Search for the cell housing the specified text and yield its [X, Y] center coordinate. 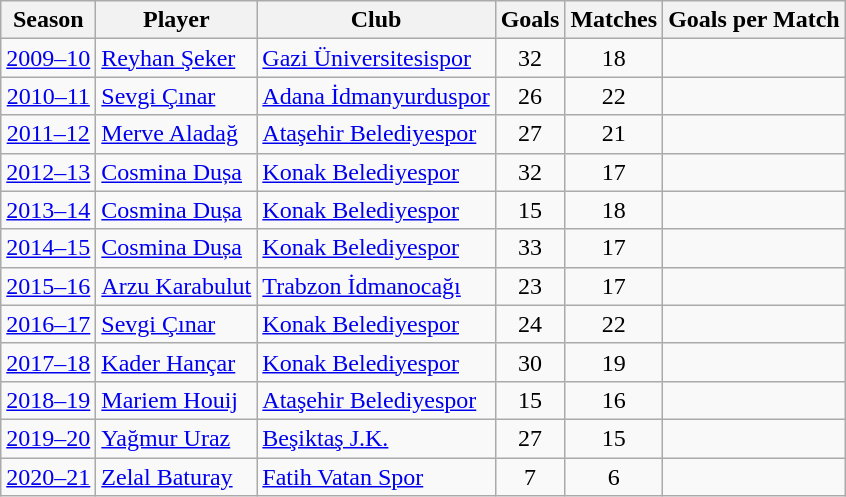
Yağmur Uraz [176, 438]
Season [48, 20]
33 [530, 248]
Kader Hançar [176, 362]
26 [530, 96]
Player [176, 20]
Zelal Baturay [176, 477]
2017–18 [48, 362]
2016–17 [48, 324]
2019–20 [48, 438]
Merve Aladağ [176, 134]
24 [530, 324]
Adana İdmanyurduspor [376, 96]
Trabzon İdmanocağı [376, 286]
Gazi Üniversitesispor [376, 58]
Beşiktaş J.K. [376, 438]
Reyhan Şeker [176, 58]
Goals per Match [754, 20]
Mariem Houij [176, 400]
2010–11 [48, 96]
2015–16 [48, 286]
16 [614, 400]
2018–19 [48, 400]
2012–13 [48, 172]
2013–14 [48, 210]
7 [530, 477]
2020–21 [48, 477]
Club [376, 20]
6 [614, 477]
Fatih Vatan Spor [376, 477]
2011–12 [48, 134]
23 [530, 286]
2014–15 [48, 248]
Goals [530, 20]
2009–10 [48, 58]
Matches [614, 20]
Arzu Karabulut [176, 286]
21 [614, 134]
30 [530, 362]
19 [614, 362]
